From the cell containing the given text, extract its center point as (x, y) coordinate. 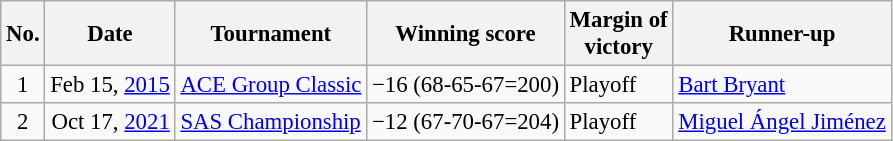
Margin ofvictory (618, 34)
1 (23, 85)
2 (23, 122)
Oct 17, 2021 (110, 122)
No. (23, 34)
Tournament (271, 34)
−16 (68-65-67=200) (466, 85)
Date (110, 34)
Winning score (466, 34)
Miguel Ángel Jiménez (782, 122)
−12 (67-70-67=204) (466, 122)
ACE Group Classic (271, 85)
SAS Championship (271, 122)
Bart Bryant (782, 85)
Feb 15, 2015 (110, 85)
Runner-up (782, 34)
